For the text-containing cell, return its midpoint in (X, Y) coordinate format. 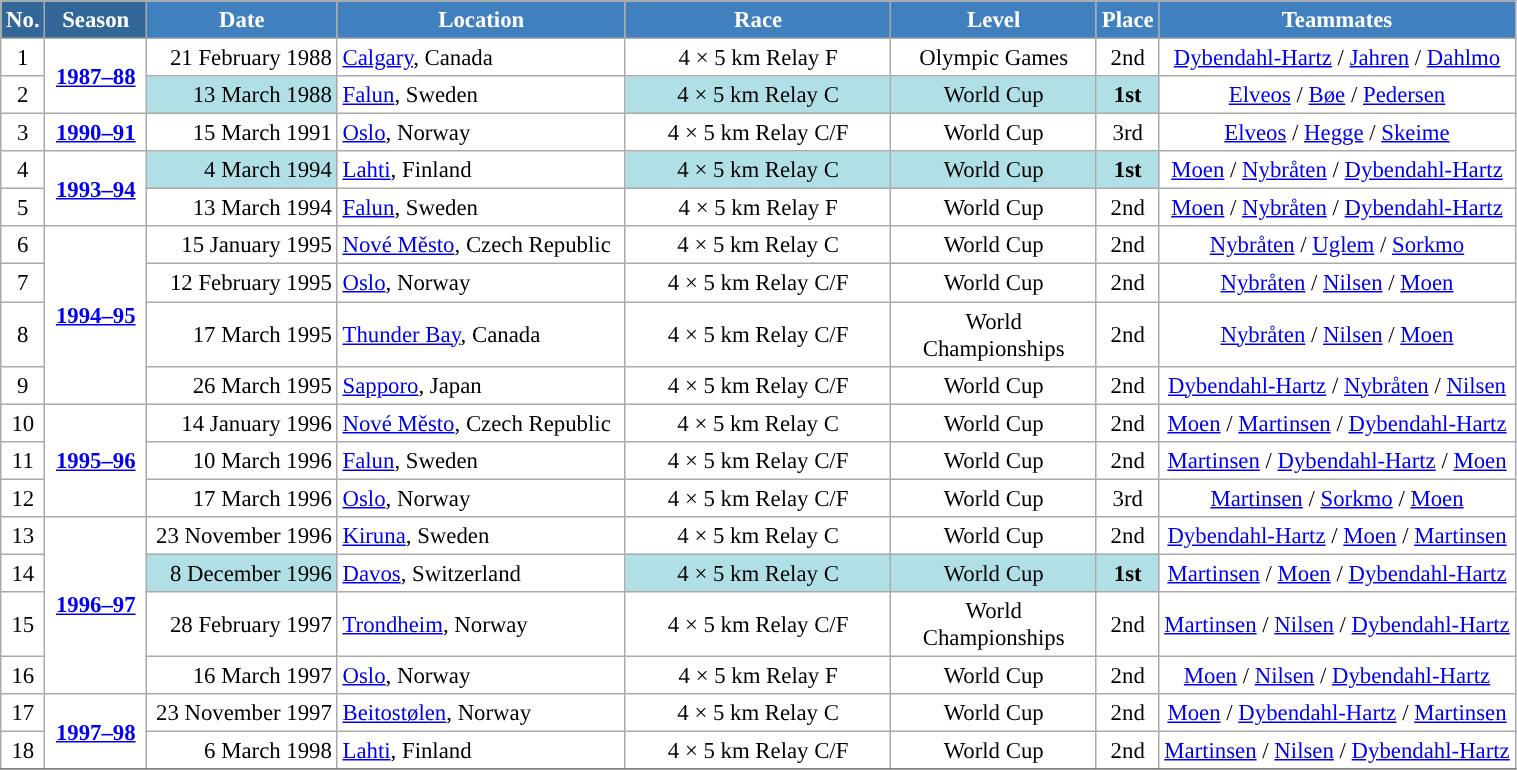
Nybråten / Uglem / Sorkmo (1337, 245)
12 (23, 498)
Teammates (1337, 20)
15 March 1991 (242, 133)
9 (23, 385)
Elveos / Bøe / Pedersen (1337, 95)
17 March 1996 (242, 498)
13 (23, 536)
Race (758, 20)
Beitostølen, Norway (481, 713)
10 March 1996 (242, 460)
1990–91 (96, 133)
21 February 1988 (242, 58)
Trondheim, Norway (481, 624)
Date (242, 20)
16 (23, 675)
No. (23, 20)
Moen / Nilsen / Dybendahl-Hartz (1337, 675)
4 March 1994 (242, 170)
1987–88 (96, 76)
Kiruna, Sweden (481, 536)
17 (23, 713)
6 (23, 245)
7 (23, 283)
Dybendahl-Hartz / Nybråten / Nilsen (1337, 385)
Martinsen / Sorkmo / Moen (1337, 498)
Olympic Games (994, 58)
Place (1127, 20)
1993–94 (96, 188)
Davos, Switzerland (481, 573)
Moen / Martinsen / Dybendahl-Hartz (1337, 423)
8 December 1996 (242, 573)
Season (96, 20)
Martinsen / Dybendahl-Hartz / Moen (1337, 460)
Sapporo, Japan (481, 385)
17 March 1995 (242, 334)
23 November 1997 (242, 713)
Dybendahl-Hartz / Jahren / Dahlmo (1337, 58)
10 (23, 423)
Level (994, 20)
11 (23, 460)
5 (23, 208)
Elveos / Hegge / Skeime (1337, 133)
6 March 1998 (242, 751)
14 January 1996 (242, 423)
4 (23, 170)
Calgary, Canada (481, 58)
1996–97 (96, 606)
14 (23, 573)
18 (23, 751)
1 (23, 58)
13 March 1994 (242, 208)
1997–98 (96, 732)
16 March 1997 (242, 675)
1994–95 (96, 314)
Thunder Bay, Canada (481, 334)
8 (23, 334)
26 March 1995 (242, 385)
Moen / Dybendahl-Hartz / Martinsen (1337, 713)
13 March 1988 (242, 95)
28 February 1997 (242, 624)
15 (23, 624)
Dybendahl-Hartz / Moen / Martinsen (1337, 536)
1995–96 (96, 460)
15 January 1995 (242, 245)
Location (481, 20)
3 (23, 133)
2 (23, 95)
23 November 1996 (242, 536)
Martinsen / Moen / Dybendahl-Hartz (1337, 573)
12 February 1995 (242, 283)
